Output the [x, y] coordinate of the center of the cell containing the given text.  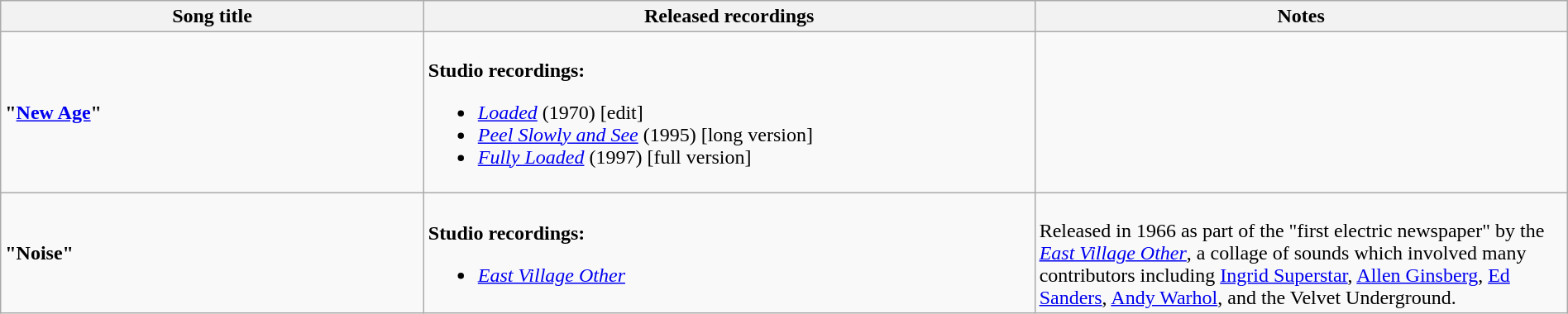
"Noise" [213, 253]
Studio recordings:East Village Other [729, 253]
Released recordings [729, 17]
"New Age" [213, 112]
Studio recordings:Loaded (1970) [edit]Peel Slowly and See (1995) [long version]Fully Loaded (1997) [full version] [729, 112]
Song title [213, 17]
Notes [1301, 17]
